Search for the cell housing the specified text and yield its (x, y) center coordinate. 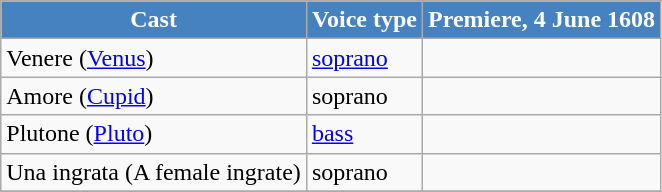
Voice type (364, 20)
Venere (Venus) (154, 58)
Premiere, 4 June 1608 (542, 20)
bass (364, 134)
Plutone (Pluto) (154, 134)
Una ingrata (A female ingrate) (154, 172)
Amore (Cupid) (154, 96)
Cast (154, 20)
